Provide the (x, y) coordinate of the cell's center where the given text is located.  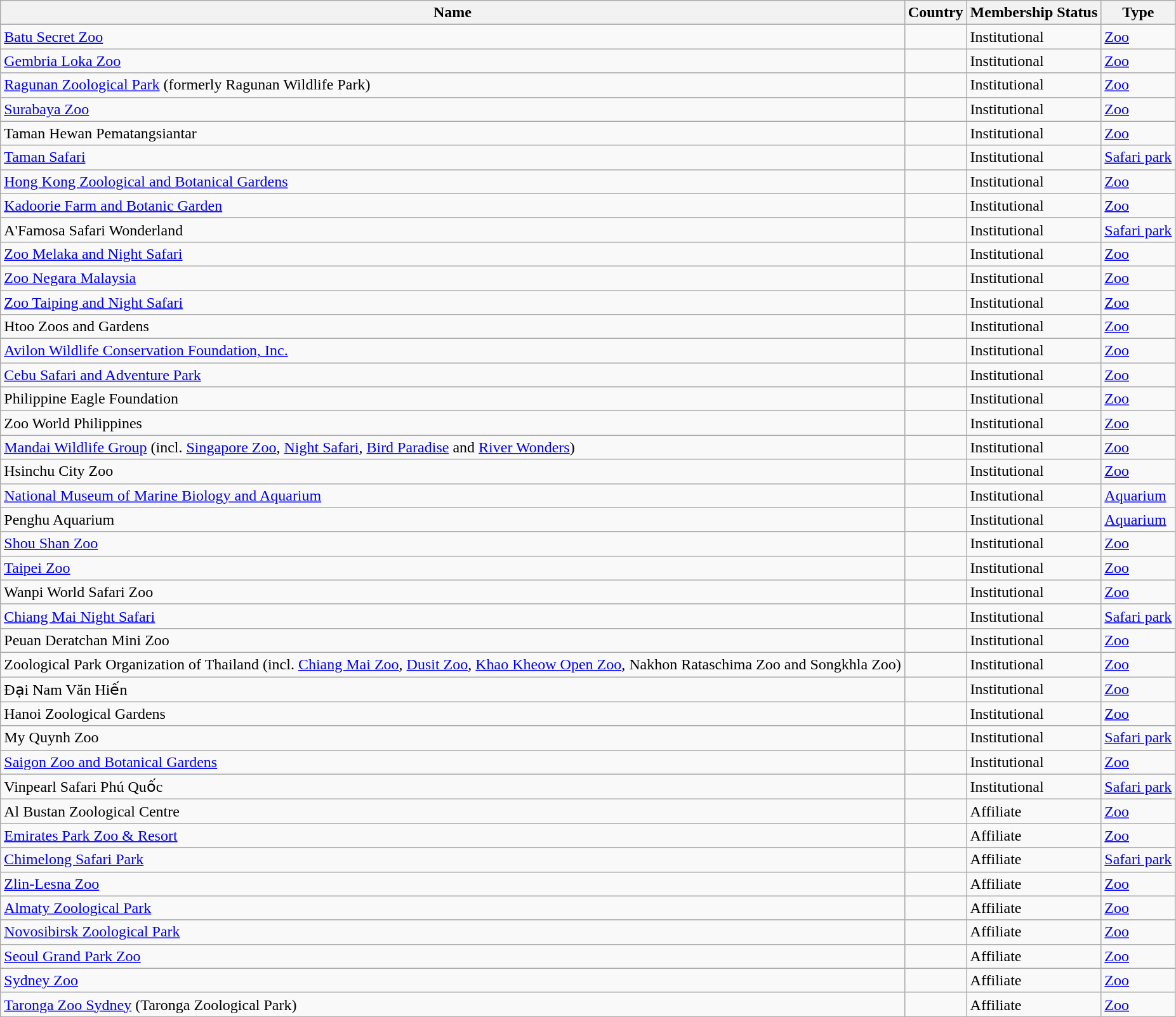
Mandai Wildlife Group (incl. Singapore Zoo, Night Safari, Bird Paradise and River Wonders) (453, 447)
Sydney Zoo (453, 980)
Hsinchu City Zoo (453, 471)
Chiang Mai Night Safari (453, 616)
Taman Safari (453, 157)
Peuan Deratchan Mini Zoo (453, 640)
Kadoorie Farm and Botanic Garden (453, 206)
National Museum of Marine Biology and Aquarium (453, 495)
Membership Status (1034, 13)
Ragunan Zoological Park (formerly Ragunan Wildlife Park) (453, 85)
A'Famosa Safari Wonderland (453, 230)
Zoological Park Organization of Thailand (incl. Chiang Mai Zoo, Dusit Zoo, Khao Kheow Open Zoo, Nakhon Rataschima Zoo and Songkhla Zoo) (453, 664)
Đại Nam Văn Hiến (453, 689)
Vinpearl Safari Phú Quốc (453, 787)
Zoo World Philippines (453, 423)
Philippine Eagle Foundation (453, 399)
Taronga Zoo Sydney (Taronga Zoological Park) (453, 1004)
Cebu Safari and Adventure Park (453, 375)
Seoul Grand Park Zoo (453, 956)
Novosibirsk Zoological Park (453, 932)
Avilon Wildlife Conservation Foundation, Inc. (453, 351)
Gembria Loka Zoo (453, 61)
Htoo Zoos and Gardens (453, 327)
Almaty Zoological Park (453, 908)
Zoo Melaka and Night Safari (453, 254)
Taman Hewan Pematangsiantar (453, 133)
Emirates Park Zoo & Resort (453, 836)
Hanoi Zoological Gardens (453, 714)
My Quynh Zoo (453, 738)
Type (1139, 13)
Shou Shan Zoo (453, 544)
Zlin-Lesna Zoo (453, 884)
Zoo Taiping and Night Safari (453, 303)
Name (453, 13)
Wanpi World Safari Zoo (453, 592)
Saigon Zoo and Botanical Gardens (453, 762)
Zoo Negara Malaysia (453, 278)
Al Bustan Zoological Centre (453, 811)
Hong Kong Zoological and Botanical Gardens (453, 181)
Taipei Zoo (453, 568)
Penghu Aquarium (453, 520)
Surabaya Zoo (453, 109)
Country (935, 13)
Chimelong Safari Park (453, 860)
Batu Secret Zoo (453, 37)
